Pinpoint the cell where the given text exists, returning its (X, Y) midpoint coordinate. 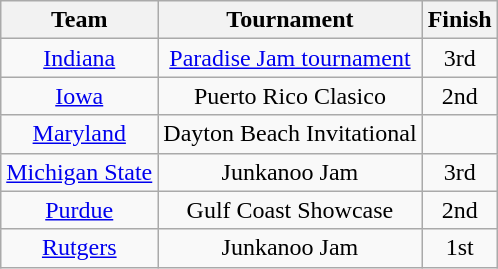
Purdue (80, 210)
Gulf Coast Showcase (290, 210)
Puerto Rico Clasico (290, 96)
Maryland (80, 134)
Tournament (290, 20)
Michigan State (80, 172)
Iowa (80, 96)
Dayton Beach Invitational (290, 134)
Finish (460, 20)
Paradise Jam tournament (290, 58)
1st (460, 248)
Indiana (80, 58)
Rutgers (80, 248)
Team (80, 20)
